For the text-containing cell, return its midpoint in (x, y) coordinate format. 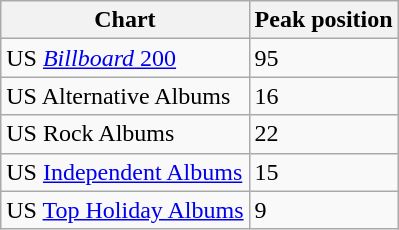
9 (324, 210)
Chart (125, 20)
US Rock Albums (125, 134)
22 (324, 134)
US Independent Albums (125, 172)
US Billboard 200 (125, 58)
Peak position (324, 20)
US Alternative Albums (125, 96)
US Top Holiday Albums (125, 210)
15 (324, 172)
16 (324, 96)
95 (324, 58)
